Pinpoint the cell where the given text exists, returning its (X, Y) midpoint coordinate. 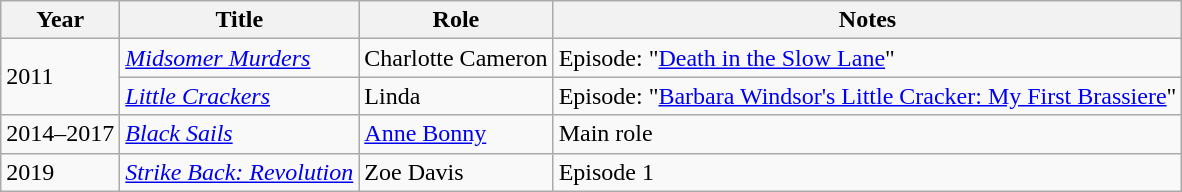
Episode: "Barbara Windsor's Little Cracker: My First Brassiere" (868, 96)
Title (240, 20)
Midsomer Murders (240, 58)
Strike Back: Revolution (240, 172)
Linda (456, 96)
2019 (60, 172)
Main role (868, 134)
Little Crackers (240, 96)
Year (60, 20)
Notes (868, 20)
Charlotte Cameron (456, 58)
Episode: "Death in the Slow Lane" (868, 58)
Zoe Davis (456, 172)
2011 (60, 77)
2014–2017 (60, 134)
Anne Bonny (456, 134)
Role (456, 20)
Black Sails (240, 134)
Episode 1 (868, 172)
